Capture the cell that displays the provided text and extract its [x, y] central coordinate. 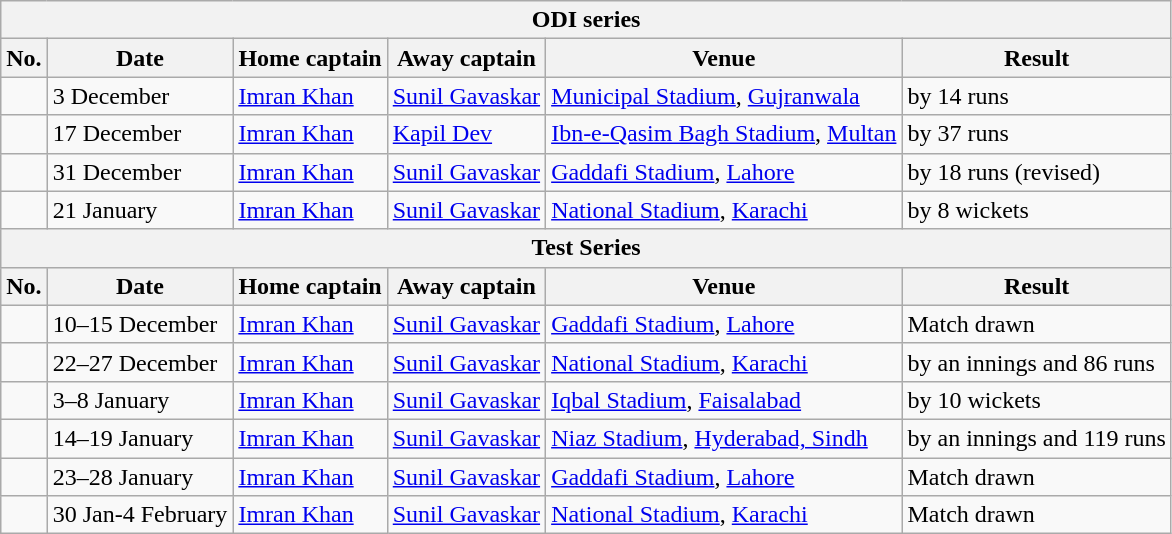
by 14 runs [1036, 96]
by an innings and 86 runs [1036, 362]
30 Jan-4 February [140, 515]
by 8 wickets [1036, 210]
23–28 January [140, 477]
Municipal Stadium, Gujranwala [724, 96]
Test Series [586, 248]
17 December [140, 134]
10–15 December [140, 324]
31 December [140, 172]
Niaz Stadium, Hyderabad, Sindh [724, 438]
by 37 runs [1036, 134]
22–27 December [140, 362]
3–8 January [140, 400]
by 10 wickets [1036, 400]
Iqbal Stadium, Faisalabad [724, 400]
21 January [140, 210]
by 18 runs (revised) [1036, 172]
by an innings and 119 runs [1036, 438]
Ibn-e-Qasim Bagh Stadium, Multan [724, 134]
3 December [140, 96]
ODI series [586, 20]
Kapil Dev [466, 134]
14–19 January [140, 438]
